Scan for the cell matching the given text and deliver its (X, Y) coordinate at center. 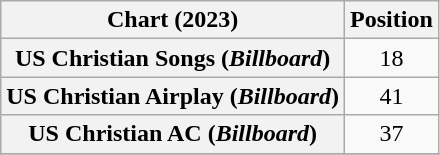
18 (392, 58)
41 (392, 96)
US Christian AC (Billboard) (173, 134)
37 (392, 134)
Chart (2023) (173, 20)
US Christian Songs (Billboard) (173, 58)
US Christian Airplay (Billboard) (173, 96)
Position (392, 20)
